Capture the cell that displays the provided text and extract its [x, y] central coordinate. 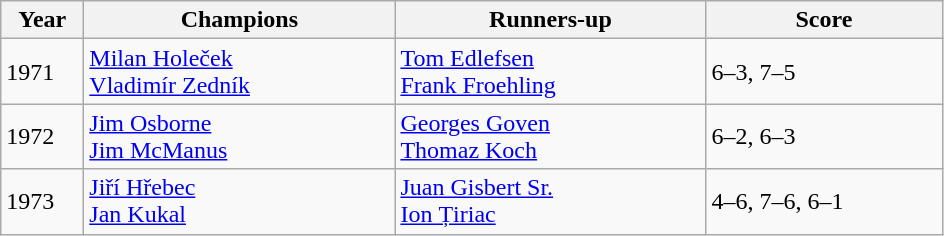
Score [824, 20]
Georges Goven Thomaz Koch [550, 136]
Runners-up [550, 20]
1973 [42, 202]
4–6, 7–6, 6–1 [824, 202]
Jim Osborne Jim McManus [240, 136]
Jiří Hřebec Jan Kukal [240, 202]
Year [42, 20]
Tom Edlefsen Frank Froehling [550, 72]
1972 [42, 136]
6–2, 6–3 [824, 136]
Champions [240, 20]
Milan Holeček Vladimír Zedník [240, 72]
1971 [42, 72]
Juan Gisbert Sr. Ion Țiriac [550, 202]
6–3, 7–5 [824, 72]
